Provide the (X, Y) coordinate of the cell's center where the given text is located.  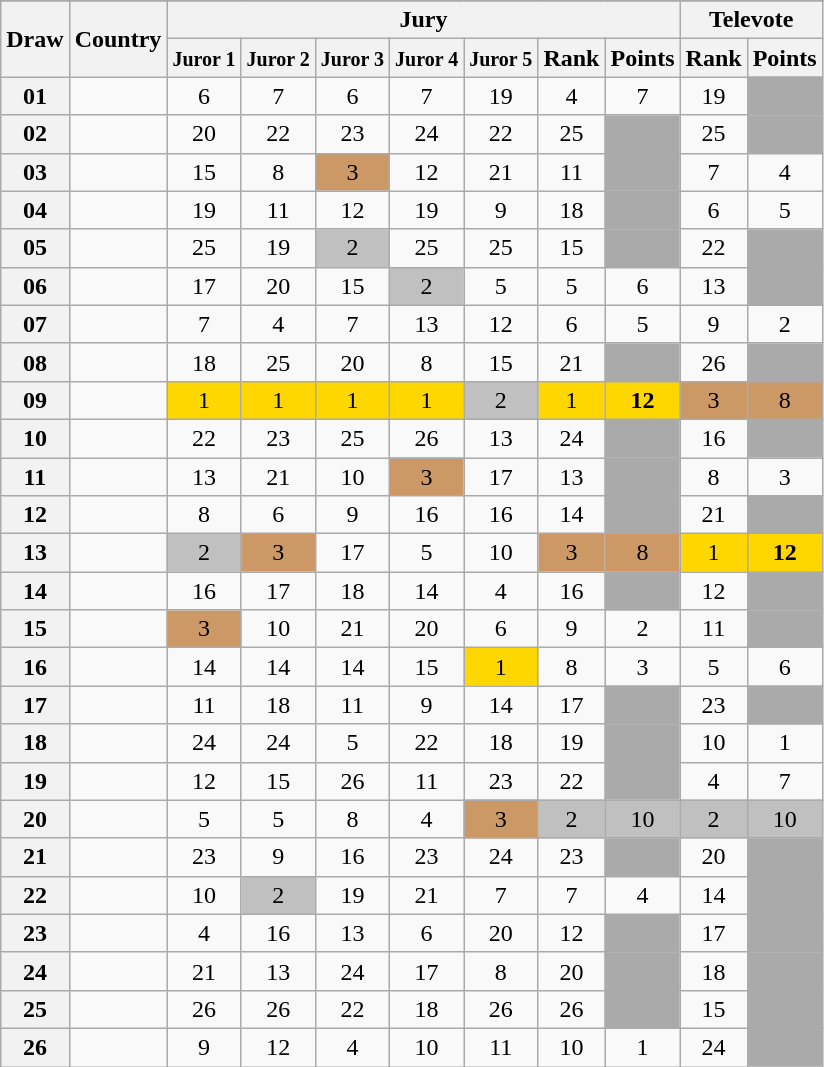
Juror 4 (426, 58)
Juror 3 (352, 58)
Juror 5 (501, 58)
04 (35, 210)
05 (35, 248)
Juror 1 (204, 58)
Jury (424, 20)
08 (35, 362)
Televote (751, 20)
Country (118, 39)
Draw (35, 39)
01 (35, 96)
Juror 2 (278, 58)
02 (35, 134)
03 (35, 172)
06 (35, 286)
09 (35, 400)
07 (35, 324)
